Capture the cell that displays the provided text and extract its [X, Y] central coordinate. 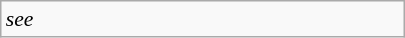
see [203, 19]
